For the text-containing cell, return its midpoint in (x, y) coordinate format. 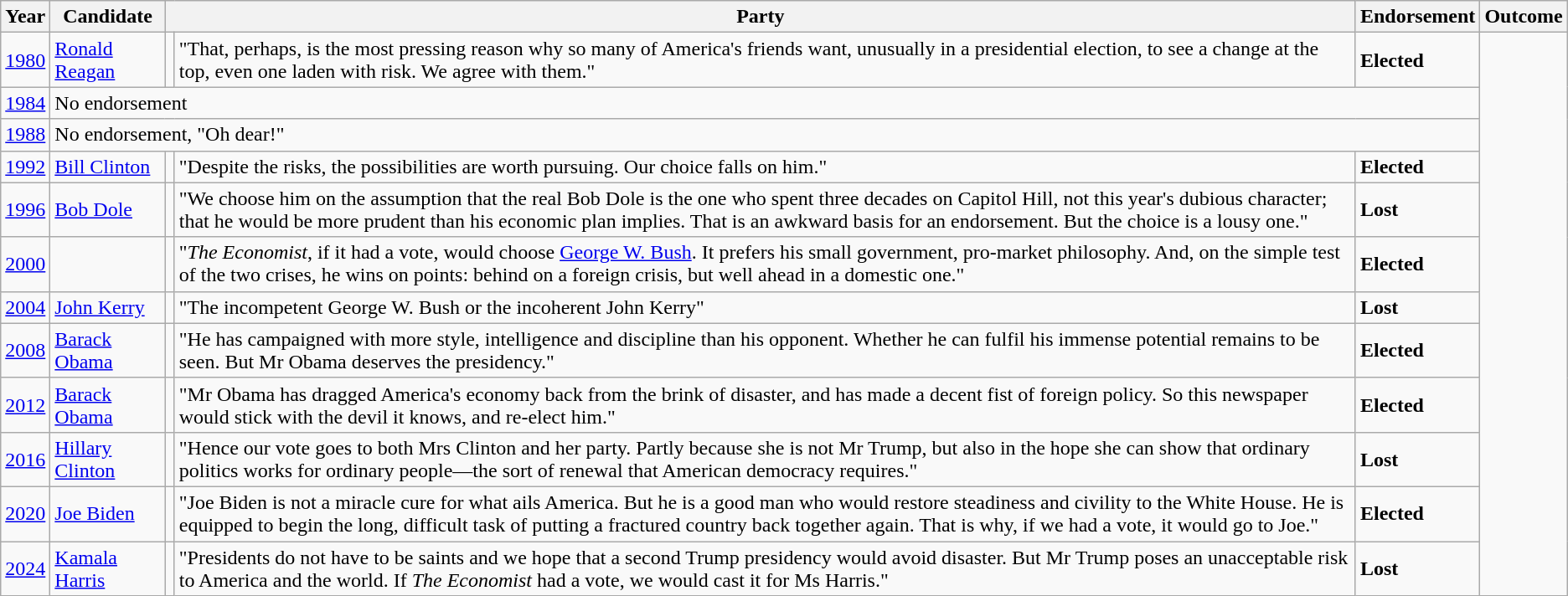
2000 (25, 265)
Party (761, 17)
Kamala Harris (107, 568)
Year (25, 17)
Endorsement (1417, 17)
Outcome (1524, 17)
2008 (25, 350)
Joe Biden (107, 514)
2024 (25, 568)
No endorsement, "Oh dear!" (766, 135)
1980 (25, 60)
John Kerry (107, 307)
Candidate (107, 17)
No endorsement (766, 103)
2016 (25, 459)
"Despite the risks, the possibilities are worth pursuing. Our choice falls on him." (765, 167)
Bill Clinton (107, 167)
1988 (25, 135)
Hillary Clinton (107, 459)
2004 (25, 307)
2020 (25, 514)
1996 (25, 209)
Ronald Reagan (107, 60)
"The incompetent George W. Bush or the incoherent John Kerry" (765, 307)
1984 (25, 103)
1992 (25, 167)
2012 (25, 405)
Bob Dole (107, 209)
